From the cell containing the given text, extract its center point as [X, Y] coordinate. 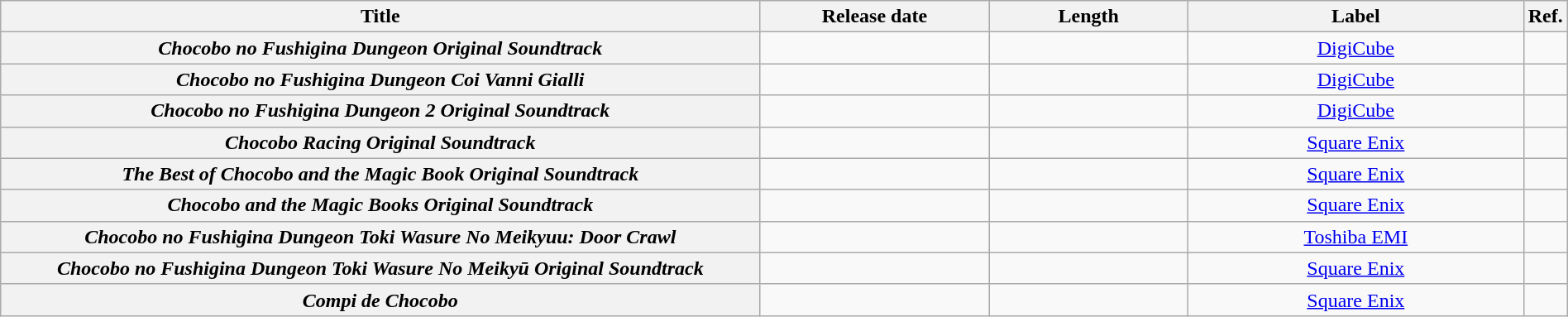
Chocobo no Fushigina Dungeon 2 Original Soundtrack [380, 111]
The Best of Chocobo and the Magic Book Original Soundtrack [380, 174]
Chocobo no Fushigina Dungeon Coi Vanni Gialli [380, 79]
Chocobo no Fushigina Dungeon Toki Wasure No Meikyuu: Door Crawl [380, 237]
Chocobo Racing Original Soundtrack [380, 142]
Chocobo and the Magic Books Original Soundtrack [380, 205]
Toshiba EMI [1356, 237]
Chocobo no Fushigina Dungeon Toki Wasure No Meikyū Original Soundtrack [380, 268]
Release date [875, 17]
Title [380, 17]
Chocobo no Fushigina Dungeon Original Soundtrack [380, 48]
Ref. [1545, 17]
Label [1356, 17]
Length [1088, 17]
Compi de Chocobo [380, 300]
